From the cell containing the given text, extract its center point as (X, Y) coordinate. 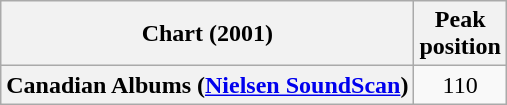
110 (460, 85)
Peakposition (460, 34)
Canadian Albums (Nielsen SoundScan) (208, 85)
Chart (2001) (208, 34)
